Detect which cell encompasses the target text, then output its (x, y) center coordinate. 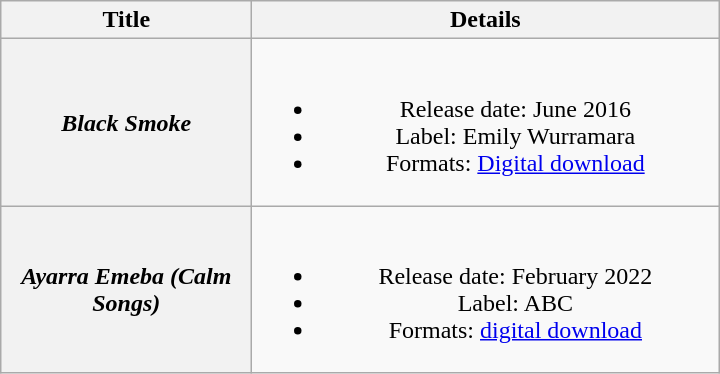
Release date: February 2022Label: ABCFormats: digital download (486, 290)
Title (126, 20)
Details (486, 20)
Black Smoke (126, 122)
Release date: June 2016Label: Emily WurramaraFormats: Digital download (486, 122)
Ayarra Emeba (Calm Songs) (126, 290)
